Output the [x, y] coordinate of the center of the cell containing the given text.  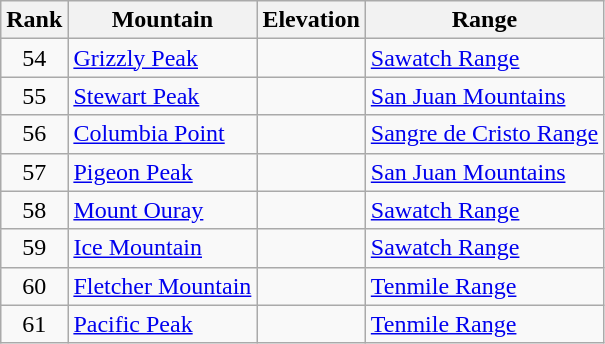
54 [34, 58]
Grizzly Peak [162, 58]
Pacific Peak [162, 324]
55 [34, 96]
58 [34, 210]
56 [34, 134]
Ice Mountain [162, 248]
59 [34, 248]
Mountain [162, 20]
Rank [34, 20]
Pigeon Peak [162, 172]
Elevation [311, 20]
Columbia Point [162, 134]
Fletcher Mountain [162, 286]
Range [484, 20]
61 [34, 324]
Sangre de Cristo Range [484, 134]
Stewart Peak [162, 96]
60 [34, 286]
57 [34, 172]
Mount Ouray [162, 210]
